Find where the given text appears and provide that cell's center as (X, Y) coordinate. 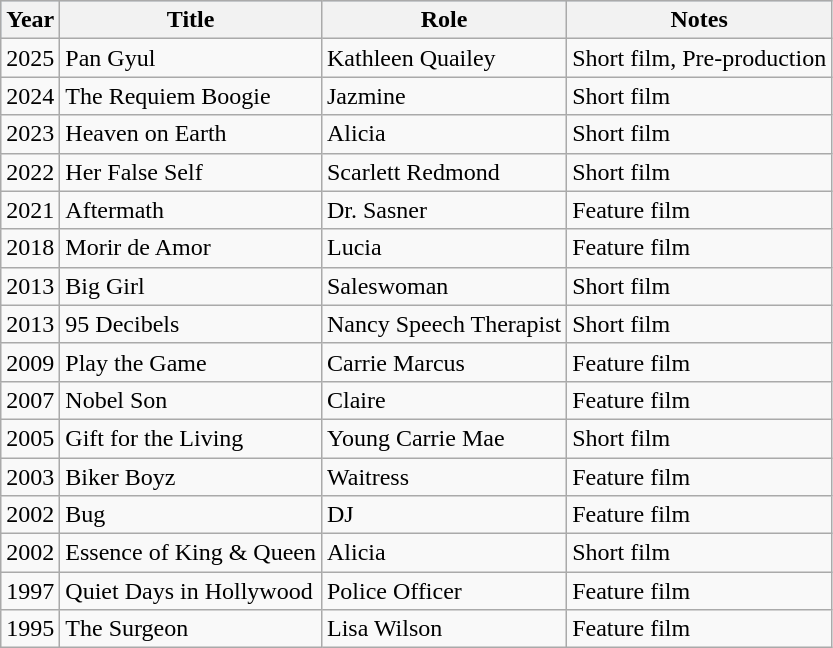
Heaven on Earth (191, 134)
2022 (30, 172)
2007 (30, 400)
2018 (30, 248)
Nancy Speech Therapist (444, 324)
Saleswoman (444, 286)
Bug (191, 515)
Morir de Amor (191, 248)
2023 (30, 134)
Dr. Sasner (444, 210)
Pan Gyul (191, 58)
Scarlett Redmond (444, 172)
2003 (30, 477)
Her False Self (191, 172)
Lisa Wilson (444, 629)
Young Carrie Mae (444, 438)
Biker Boyz (191, 477)
Claire (444, 400)
DJ (444, 515)
Essence of King & Queen (191, 553)
Carrie Marcus (444, 362)
Play the Game (191, 362)
2021 (30, 210)
Year (30, 20)
The Surgeon (191, 629)
2024 (30, 96)
Aftermath (191, 210)
Title (191, 20)
95 Decibels (191, 324)
Notes (700, 20)
1995 (30, 629)
Kathleen Quailey (444, 58)
2009 (30, 362)
2025 (30, 58)
1997 (30, 591)
Big Girl (191, 286)
Lucia (444, 248)
The Requiem Boogie (191, 96)
Short film, Pre-production (700, 58)
Quiet Days in Hollywood (191, 591)
2005 (30, 438)
Nobel Son (191, 400)
Gift for the Living (191, 438)
Role (444, 20)
Jazmine (444, 96)
Waitress (444, 477)
Police Officer (444, 591)
